Pinpoint the cell where the given text exists, returning its [x, y] midpoint coordinate. 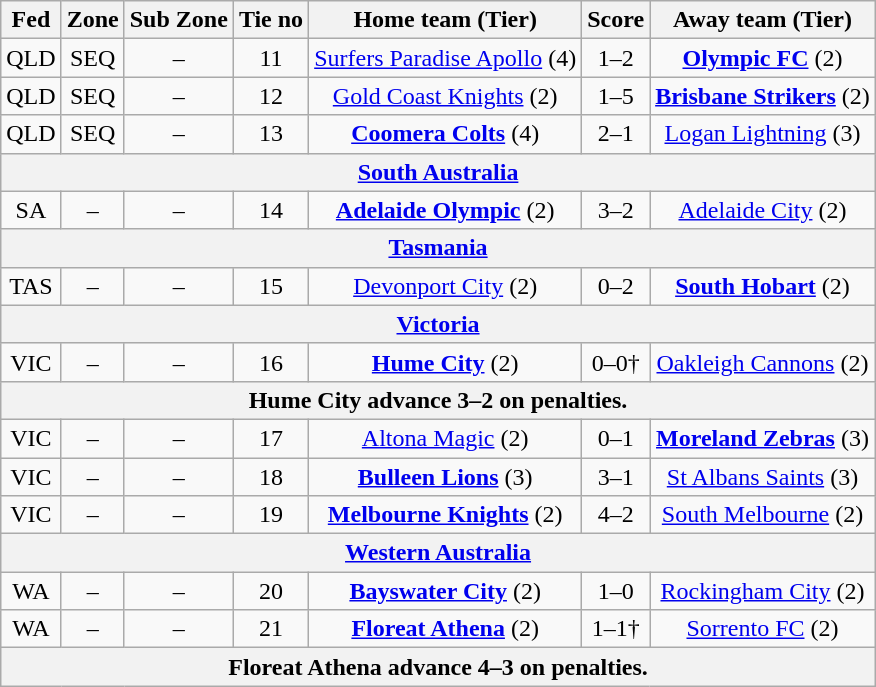
Floreat Athena advance 4–3 on penalties. [438, 667]
Logan Lightning (3) [763, 134]
St Albans Saints (3) [763, 477]
Olympic FC (2) [763, 58]
SA [31, 210]
1–2 [616, 58]
13 [270, 134]
South Melbourne (2) [763, 515]
Sub Zone [178, 20]
0–1 [616, 438]
Hume City (2) [446, 362]
Zone [92, 20]
Surfers Paradise Apollo (4) [446, 58]
Western Australia [438, 553]
Moreland Zebras (3) [763, 438]
Oakleigh Cannons (2) [763, 362]
Floreat Athena (2) [446, 629]
1–1† [616, 629]
Tie no [270, 20]
21 [270, 629]
3–1 [616, 477]
Victoria [438, 324]
4–2 [616, 515]
16 [270, 362]
Bayswater City (2) [446, 591]
South Australia [438, 172]
0–0† [616, 362]
14 [270, 210]
17 [270, 438]
Fed [31, 20]
15 [270, 286]
3–2 [616, 210]
19 [270, 515]
Brisbane Strikers (2) [763, 96]
Devonport City (2) [446, 286]
Hume City advance 3–2 on penalties. [438, 400]
Gold Coast Knights (2) [446, 96]
20 [270, 591]
Adelaide City (2) [763, 210]
11 [270, 58]
Away team (Tier) [763, 20]
Rockingham City (2) [763, 591]
Coomera Colts (4) [446, 134]
1–5 [616, 96]
Score [616, 20]
South Hobart (2) [763, 286]
Tasmania [438, 248]
Sorrento FC (2) [763, 629]
Home team (Tier) [446, 20]
0–2 [616, 286]
Altona Magic (2) [446, 438]
12 [270, 96]
2–1 [616, 134]
TAS [31, 286]
Bulleen Lions (3) [446, 477]
1–0 [616, 591]
Melbourne Knights (2) [446, 515]
Adelaide Olympic (2) [446, 210]
18 [270, 477]
